Scan for the cell matching the given text and deliver its (X, Y) coordinate at center. 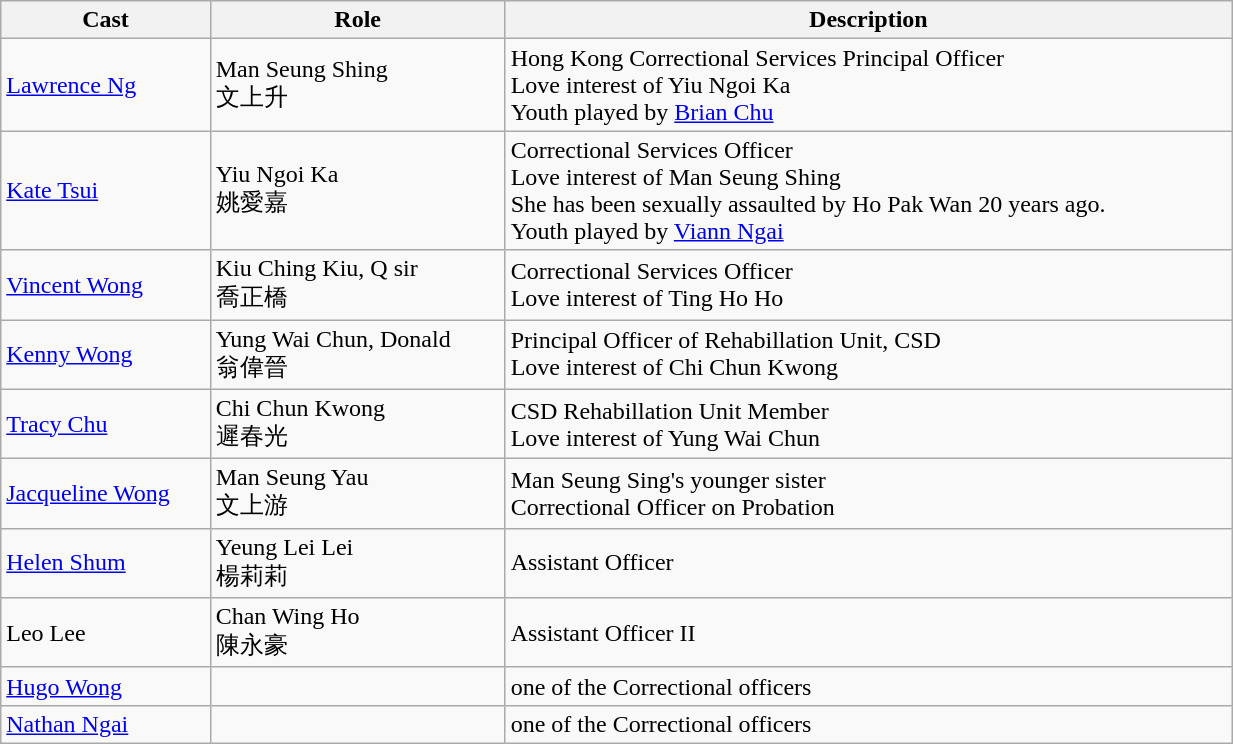
Kate Tsui (106, 190)
Lawrence Ng (106, 85)
Yung Wai Chun, Donald翁偉晉 (358, 355)
Yiu Ngoi Ka姚愛嘉 (358, 190)
Vincent Wong (106, 285)
CSD Rehabillation Unit MemberLove interest of Yung Wai Chun (868, 424)
Role (358, 20)
Nathan Ngai (106, 724)
Man Seung Shing文上升 (358, 85)
Tracy Chu (106, 424)
Correctional Services OfficerLove interest of Man Seung ShingShe has been sexually assaulted by Ho Pak Wan 20 years ago.Youth played by Viann Ngai (868, 190)
Chan Wing Ho陳永豪 (358, 633)
Hong Kong Correctional Services Principal OfficerLove interest of Yiu Ngoi KaYouth played by Brian Chu (868, 85)
Correctional Services OfficerLove interest of Ting Ho Ho (868, 285)
Kiu Ching Kiu, Q sir喬正橋 (358, 285)
Yeung Lei Lei楊莉莉 (358, 563)
Helen Shum (106, 563)
Man Seung Sing's younger sisterCorrectional Officer on Probation (868, 494)
Cast (106, 20)
Description (868, 20)
Leo Lee (106, 633)
Assistant Officer (868, 563)
Jacqueline Wong (106, 494)
Hugo Wong (106, 686)
Assistant Officer II (868, 633)
Chi Chun Kwong遲春光 (358, 424)
Man Seung Yau文上游 (358, 494)
Kenny Wong (106, 355)
Principal Officer of Rehabillation Unit, CSD Love interest of Chi Chun Kwong (868, 355)
